Determine the [X, Y] coordinate at the center of the cell enclosing the given text.  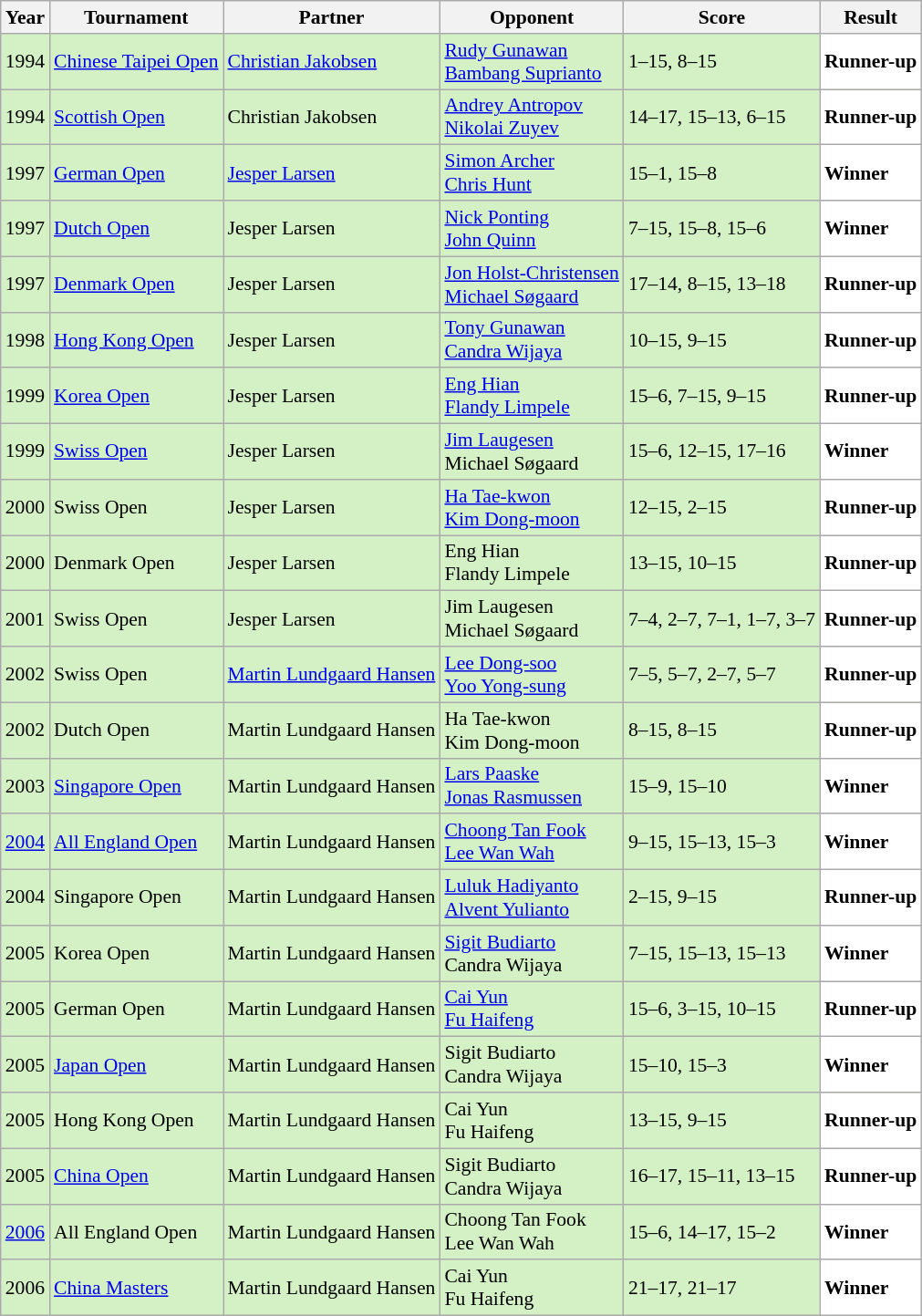
7–4, 2–7, 7–1, 1–7, 3–7 [722, 618]
15–1, 15–8 [722, 173]
15–6, 3–15, 10–15 [722, 1009]
Score [722, 17]
Luluk Hadiyanto Alvent Yulianto [531, 897]
1998 [26, 339]
15–10, 15–3 [722, 1065]
10–15, 9–15 [722, 339]
Rudy Gunawan Bambang Suprianto [531, 62]
15–6, 14–17, 15–2 [722, 1231]
Tony Gunawan Candra Wijaya [531, 339]
Jon Holst-Christensen Michael Søgaard [531, 285]
13–15, 10–15 [722, 564]
1–15, 8–15 [722, 62]
Chinese Taipei Open [136, 62]
16–17, 15–11, 13–15 [722, 1176]
Opponent [531, 17]
Scottish Open [136, 117]
China Open [136, 1176]
Tournament [136, 17]
13–15, 9–15 [722, 1120]
14–17, 15–13, 6–15 [722, 117]
17–14, 8–15, 13–18 [722, 285]
Japan Open [136, 1065]
Nick Ponting John Quinn [531, 228]
2001 [26, 618]
Partner [331, 17]
7–15, 15–8, 15–6 [722, 228]
Year [26, 17]
7–15, 15–13, 15–13 [722, 954]
China Masters [136, 1288]
15–9, 15–10 [722, 786]
7–5, 5–7, 2–7, 5–7 [722, 675]
Simon Archer Chris Hunt [531, 173]
21–17, 21–17 [722, 1288]
2–15, 9–15 [722, 897]
2003 [26, 786]
15–6, 12–15, 17–16 [722, 452]
15–6, 7–15, 9–15 [722, 396]
Lars Paaske Jonas Rasmussen [531, 786]
Andrey Antropov Nikolai Zuyev [531, 117]
9–15, 15–13, 15–3 [722, 843]
8–15, 8–15 [722, 730]
12–15, 2–15 [722, 507]
Result [870, 17]
Lee Dong-soo Yoo Yong-sung [531, 675]
